Identify which cell holds the provided text, then report its [X, Y] central coordinate. 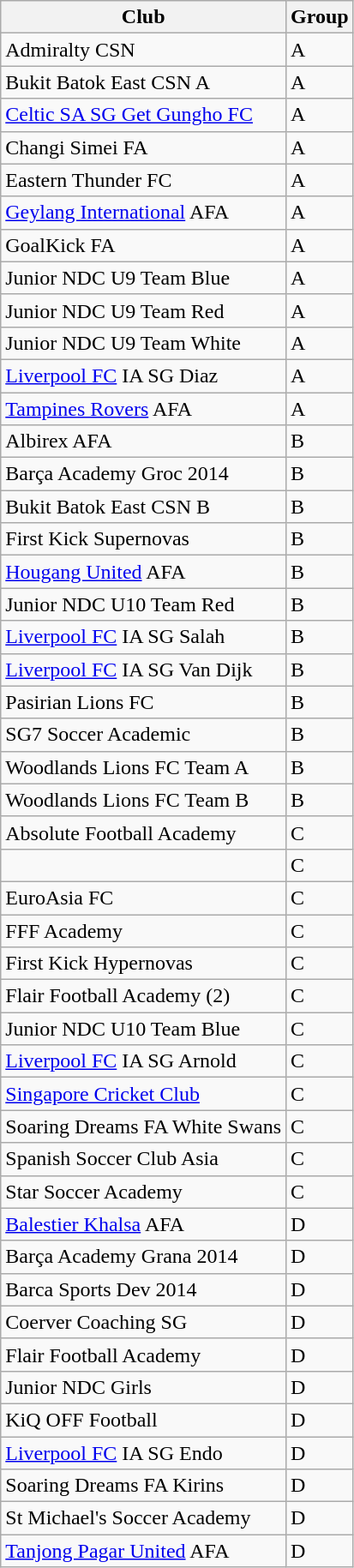
Hougang United AFA [144, 572]
FFF Academy [144, 930]
Admiralty CSN [144, 50]
Eastern Thunder FC [144, 180]
Woodlands Lions FC Team B [144, 800]
Woodlands Lions FC Team A [144, 767]
Star Soccer Academy [144, 1192]
Tampines Rovers AFA [144, 409]
Liverpool FC IA SG Arnold [144, 1061]
Barça Academy Groc 2014 [144, 474]
Flair Football Academy (2) [144, 996]
Albirex AFA [144, 442]
KiQ OFF Football [144, 1420]
Junior NDC Girls [144, 1387]
Bukit Batok East CSN A [144, 82]
Junior NDC U9 Team Red [144, 310]
Liverpool FC IA SG Salah [144, 637]
Soaring Dreams FA White Swans [144, 1126]
Singapore Cricket Club [144, 1094]
Coerver Coaching SG [144, 1322]
Tanjong Pagar United AFA [144, 1551]
Liverpool FC IA SG Endo [144, 1453]
SG7 Soccer Academic [144, 735]
Junior NDC U9 Team White [144, 343]
Liverpool FC IA SG Van Dijk [144, 670]
Barca Sports Dev 2014 [144, 1289]
Soaring Dreams FA Kirins [144, 1486]
Liverpool FC IA SG Diaz [144, 375]
GoalKick FA [144, 245]
Pasirian Lions FC [144, 702]
Junior NDC U10 Team Red [144, 604]
Junior NDC U10 Team Blue [144, 1029]
Celtic SA SG Get Gungho FC [144, 115]
Club [144, 17]
Changi Simei FA [144, 147]
Barça Academy Grana 2014 [144, 1257]
Geylang International AFA [144, 213]
Flair Football Academy [144, 1355]
St Michael's Soccer Academy [144, 1518]
First Kick Hypernovas [144, 964]
First Kick Supernovas [144, 539]
Junior NDC U9 Team Blue [144, 278]
Balestier Khalsa AFA [144, 1224]
Bukit Batok East CSN B [144, 507]
Absolute Football Academy [144, 832]
EuroAsia FC [144, 898]
Group [321, 17]
Spanish Soccer Club Asia [144, 1159]
